Scan for the cell matching the given text and deliver its (X, Y) coordinate at center. 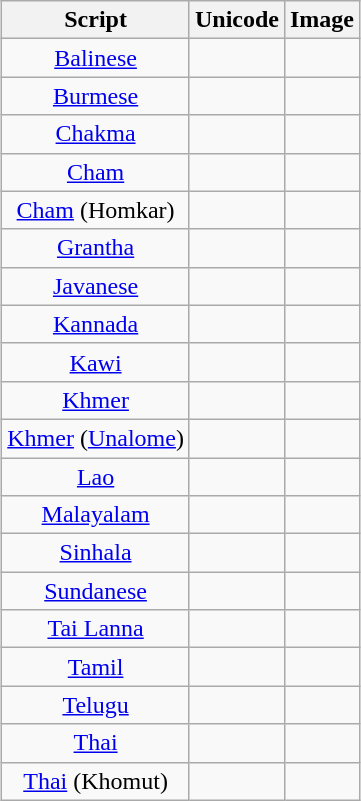
Lao (96, 477)
Khmer (Unalome) (96, 439)
Thai (Khomut) (96, 781)
Kannada (96, 325)
Malayalam (96, 515)
Cham (96, 172)
Unicode (236, 20)
Burmese (96, 96)
Kawi (96, 363)
Thai (96, 743)
Khmer (96, 401)
Tamil (96, 667)
Chakma (96, 134)
Grantha (96, 248)
Sundanese (96, 591)
Image (322, 20)
Balinese (96, 58)
Tai Lanna (96, 629)
Sinhala (96, 553)
Script (96, 20)
Cham (Homkar) (96, 210)
Javanese (96, 287)
Telugu (96, 705)
